Find where the given text appears and provide that cell's center as (x, y) coordinate. 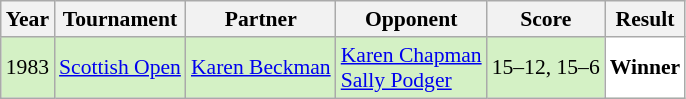
Winner (646, 68)
Opponent (412, 19)
15–12, 15–6 (546, 68)
Result (646, 19)
1983 (28, 68)
Score (546, 19)
Year (28, 19)
Karen Beckman (261, 68)
Karen Chapman Sally Podger (412, 68)
Partner (261, 19)
Scottish Open (120, 68)
Tournament (120, 19)
